Capture the cell that displays the provided text and extract its [X, Y] central coordinate. 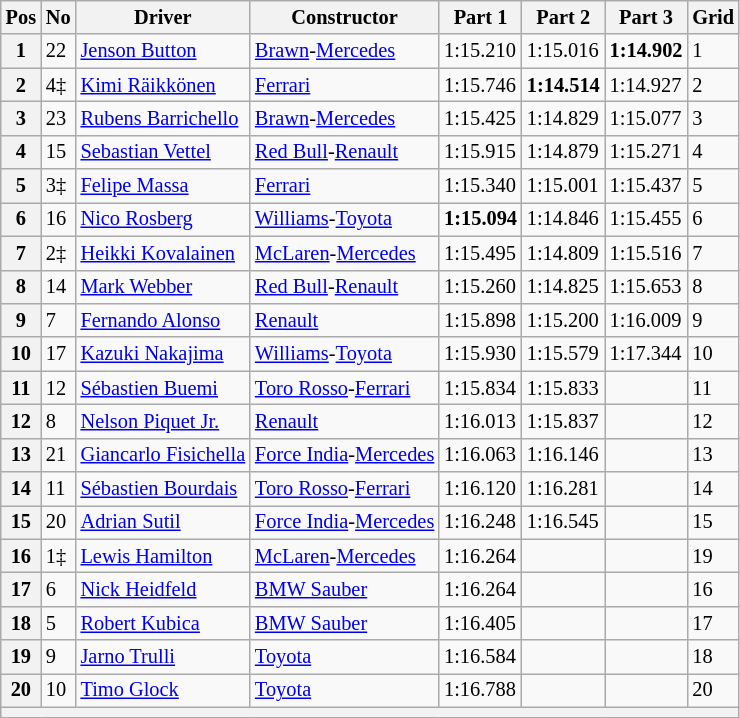
Heikki Kovalainen [163, 253]
1:14.902 [646, 51]
1:15.260 [480, 287]
1:15.516 [646, 253]
Sébastien Bourdais [163, 489]
Driver [163, 17]
1:15.930 [480, 354]
1:15.094 [480, 219]
1:16.063 [480, 455]
1:15.200 [564, 320]
1:15.425 [480, 118]
1:14.927 [646, 85]
1:15.746 [480, 85]
Jenson Button [163, 51]
1:15.340 [480, 186]
1:16.146 [564, 455]
1:15.834 [480, 388]
2‡ [58, 253]
1:15.495 [480, 253]
1:15.077 [646, 118]
Nico Rosberg [163, 219]
1:14.879 [564, 152]
23 [58, 118]
Giancarlo Fisichella [163, 455]
1:15.016 [564, 51]
1:15.579 [564, 354]
No [58, 17]
21 [58, 455]
1:15.455 [646, 219]
Mark Webber [163, 287]
1:14.846 [564, 219]
1:16.788 [480, 690]
1:17.344 [646, 354]
1:16.120 [480, 489]
Part 2 [564, 17]
Timo Glock [163, 690]
Felipe Massa [163, 186]
Kazuki Nakajima [163, 354]
Adrian Sutil [163, 522]
1:15.833 [564, 388]
1:14.829 [564, 118]
1:16.405 [480, 623]
1:15.437 [646, 186]
Sébastien Buemi [163, 388]
1:15.837 [564, 421]
Grid [713, 17]
22 [58, 51]
Nick Heidfeld [163, 589]
1:15.271 [646, 152]
1:14.825 [564, 287]
Nelson Piquet Jr. [163, 421]
Robert Kubica [163, 623]
1:16.248 [480, 522]
1:15.001 [564, 186]
Lewis Hamilton [163, 556]
Rubens Barrichello [163, 118]
1:16.013 [480, 421]
Sebastian Vettel [163, 152]
Part 3 [646, 17]
1‡ [58, 556]
Pos [21, 17]
1:16.584 [480, 657]
1:15.210 [480, 51]
Part 1 [480, 17]
1:14.514 [564, 85]
1:14.809 [564, 253]
1:15.653 [646, 287]
1:15.915 [480, 152]
4‡ [58, 85]
Fernando Alonso [163, 320]
3‡ [58, 186]
1:15.898 [480, 320]
1:16.545 [564, 522]
Jarno Trulli [163, 657]
1:16.281 [564, 489]
Constructor [344, 17]
Kimi Räikkönen [163, 85]
1:16.009 [646, 320]
